Return [X, Y] of the center of cell containing provided text 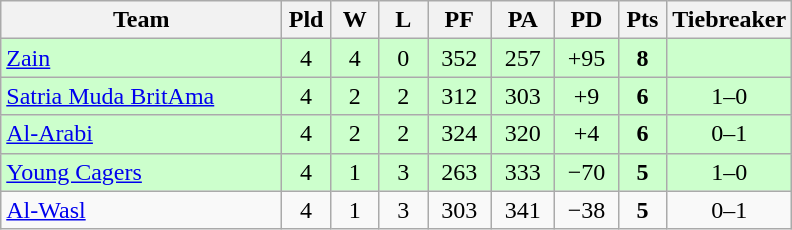
Zain [142, 58]
352 [460, 58]
Young Cagers [142, 172]
W [354, 20]
PF [460, 20]
+4 [587, 134]
333 [523, 172]
Al-Wasl [142, 210]
−70 [587, 172]
341 [523, 210]
+95 [587, 58]
Team [142, 20]
324 [460, 134]
L [404, 20]
263 [460, 172]
Pts [642, 20]
PD [587, 20]
0 [404, 58]
Satria Muda BritAma [142, 96]
257 [523, 58]
Al-Arabi [142, 134]
320 [523, 134]
−38 [587, 210]
Pld [306, 20]
Tiebreaker [730, 20]
8 [642, 58]
PA [523, 20]
+9 [587, 96]
312 [460, 96]
